Find where the given text appears and provide that cell's center as [X, Y] coordinate. 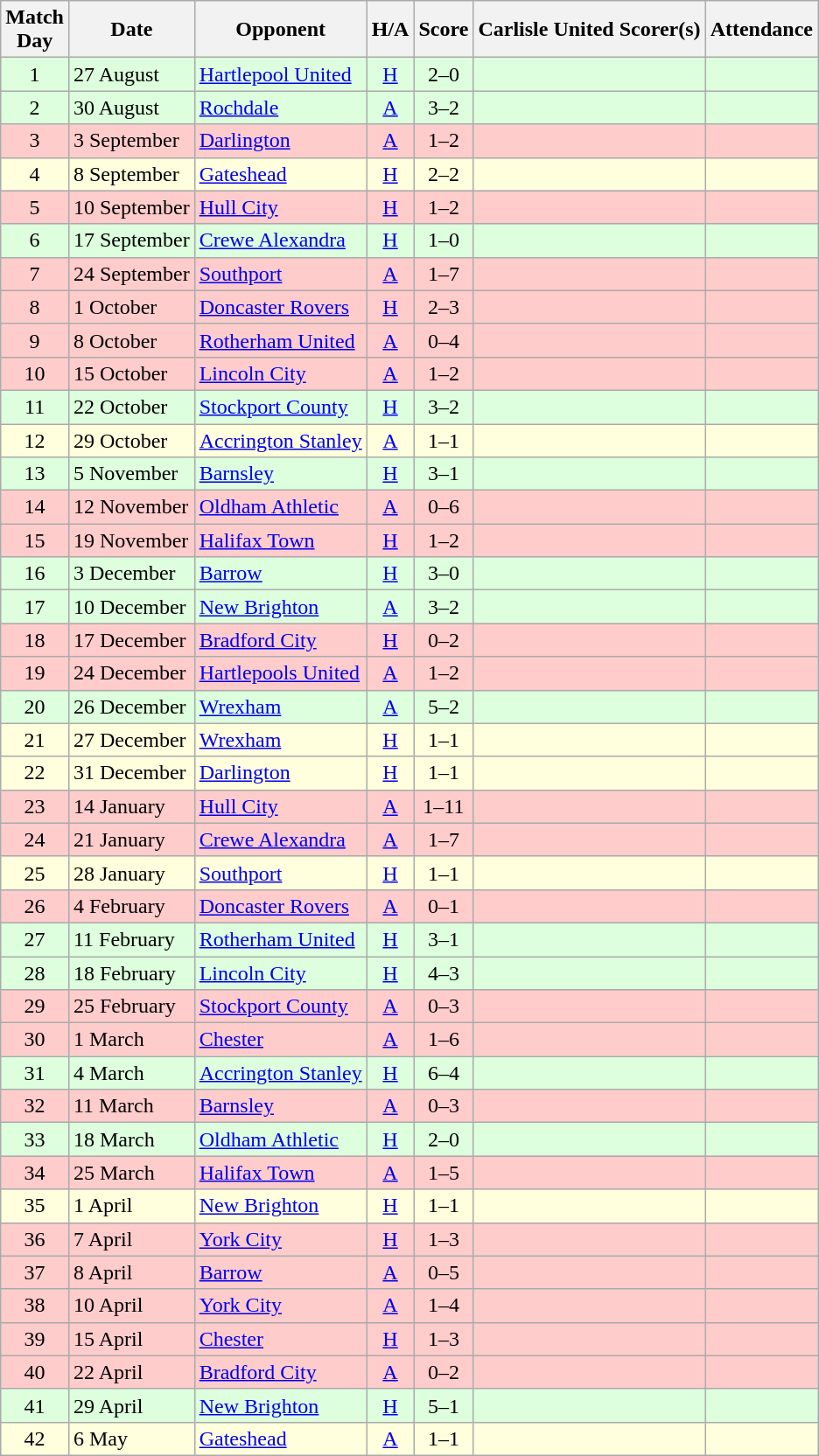
19 November [131, 540]
13 [35, 474]
28 January [131, 873]
25 March [131, 1173]
4 [35, 174]
18 [35, 640]
34 [35, 1173]
12 [35, 440]
10 [35, 373]
20 [35, 707]
6–4 [444, 1073]
0–1 [444, 906]
1 April [131, 1206]
3 September [131, 141]
29 [35, 1007]
19 [35, 673]
31 [35, 1073]
18 March [131, 1139]
10 December [131, 607]
28 [35, 973]
7 [35, 274]
8 April [131, 1272]
1 [35, 74]
1–6 [444, 1040]
4 February [131, 906]
14 [35, 507]
16 [35, 574]
1–11 [444, 806]
1 October [131, 307]
35 [35, 1206]
17 September [131, 240]
Hartlepools United [280, 673]
17 [35, 607]
15 April [131, 1339]
1–0 [444, 240]
Carlisle United Scorer(s) [590, 30]
Attendance [761, 30]
11 February [131, 939]
27 [35, 939]
38 [35, 1306]
Opponent [280, 30]
5 November [131, 474]
24 [35, 839]
15 [35, 540]
23 [35, 806]
10 September [131, 207]
4–3 [444, 973]
37 [35, 1272]
32 [35, 1106]
5–1 [444, 1405]
39 [35, 1339]
1–5 [444, 1173]
41 [35, 1405]
2–3 [444, 307]
14 January [131, 806]
7 April [131, 1239]
40 [35, 1372]
27 August [131, 74]
Hartlepool United [280, 74]
33 [35, 1139]
0–4 [444, 340]
30 August [131, 108]
1–4 [444, 1306]
8 September [131, 174]
8 [35, 307]
0–5 [444, 1272]
25 [35, 873]
3 December [131, 574]
17 December [131, 640]
10 April [131, 1306]
36 [35, 1239]
11 March [131, 1106]
30 [35, 1040]
11 [35, 407]
15 October [131, 373]
5–2 [444, 707]
31 December [131, 773]
22 October [131, 407]
Match Day [35, 30]
29 October [131, 440]
24 September [131, 274]
5 [35, 207]
22 [35, 773]
6 May [131, 1439]
3–0 [444, 574]
6 [35, 240]
Rochdale [280, 108]
4 March [131, 1073]
8 October [131, 340]
27 December [131, 740]
29 April [131, 1405]
2–2 [444, 174]
9 [35, 340]
2 [35, 108]
12 November [131, 507]
21 January [131, 839]
H/A [390, 30]
3 [35, 141]
21 [35, 740]
22 April [131, 1372]
26 December [131, 707]
25 February [131, 1007]
Date [131, 30]
24 December [131, 673]
0–6 [444, 507]
Score [444, 30]
18 February [131, 973]
42 [35, 1439]
26 [35, 906]
1 March [131, 1040]
